Determine the [x, y] coordinate at the center of the cell enclosing the given text.  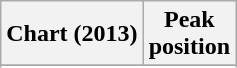
Chart (2013) [72, 34]
Peakposition [189, 34]
